Identify which cell holds the provided text, then report its [X, Y] central coordinate. 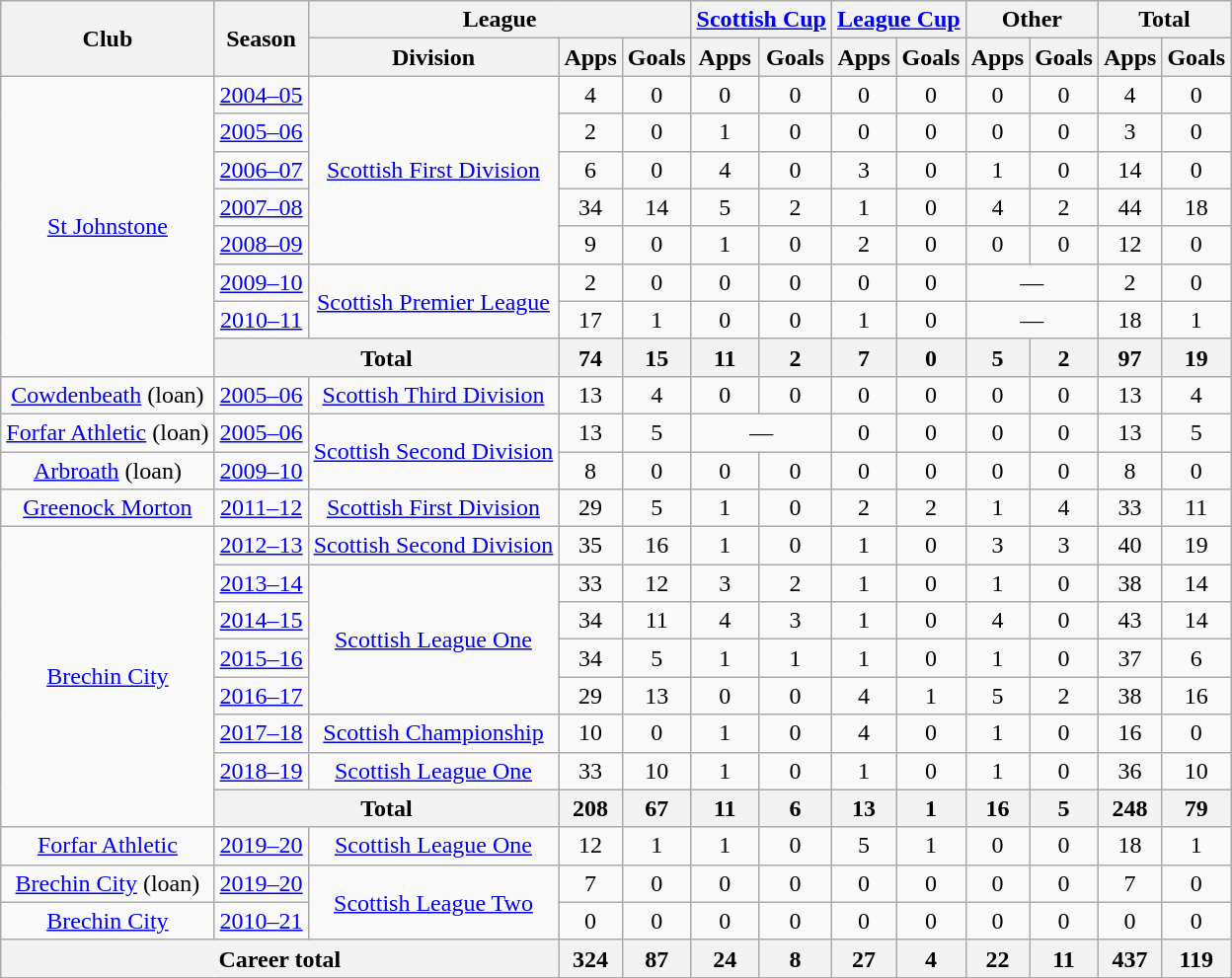
Brechin City (loan) [108, 883]
Other [1032, 20]
17 [590, 320]
Cowdenbeath (loan) [108, 395]
27 [863, 958]
36 [1129, 771]
Forfar Athletic [108, 846]
9 [590, 245]
2007–08 [261, 207]
2012–13 [261, 546]
437 [1129, 958]
2015–16 [261, 658]
67 [656, 808]
Greenock Morton [108, 508]
44 [1129, 207]
Scottish Championship [433, 733]
Club [108, 38]
37 [1129, 658]
2010–21 [261, 921]
2006–07 [261, 170]
2010–11 [261, 320]
74 [590, 357]
22 [997, 958]
119 [1196, 958]
Arbroath (loan) [108, 471]
43 [1129, 621]
2016–17 [261, 696]
97 [1129, 357]
Season [261, 38]
87 [656, 958]
79 [1196, 808]
Career total [280, 958]
208 [590, 808]
15 [656, 357]
2013–14 [261, 583]
324 [590, 958]
2004–05 [261, 95]
Scottish Cup [761, 20]
2018–19 [261, 771]
24 [725, 958]
Scottish League Two [433, 902]
2011–12 [261, 508]
League Cup [898, 20]
Forfar Athletic (loan) [108, 432]
2014–15 [261, 621]
League [500, 20]
2017–18 [261, 733]
Division [433, 57]
Scottish Third Division [433, 395]
35 [590, 546]
40 [1129, 546]
248 [1129, 808]
Scottish Premier League [433, 301]
St Johnstone [108, 226]
2008–09 [261, 245]
